Provide the (X, Y) coordinate of the cell's center where the given text is located.  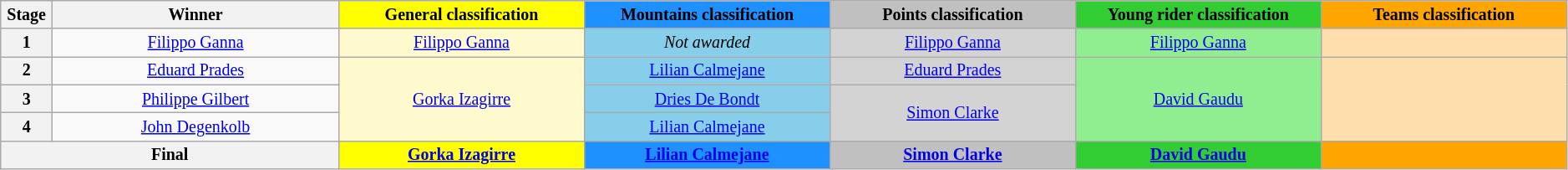
Stage (27, 15)
2 (27, 70)
Not awarded (707, 44)
4 (27, 127)
Points classification (952, 15)
Dries De Bondt (707, 99)
Mountains classification (707, 15)
Teams classification (1444, 15)
Philippe Gilbert (195, 99)
3 (27, 99)
General classification (462, 15)
1 (27, 44)
Final (170, 154)
John Degenkolb (195, 127)
Winner (195, 15)
Young rider classification (1198, 15)
